Extract the [x, y] coordinate from the center of the cell holding the provided text.  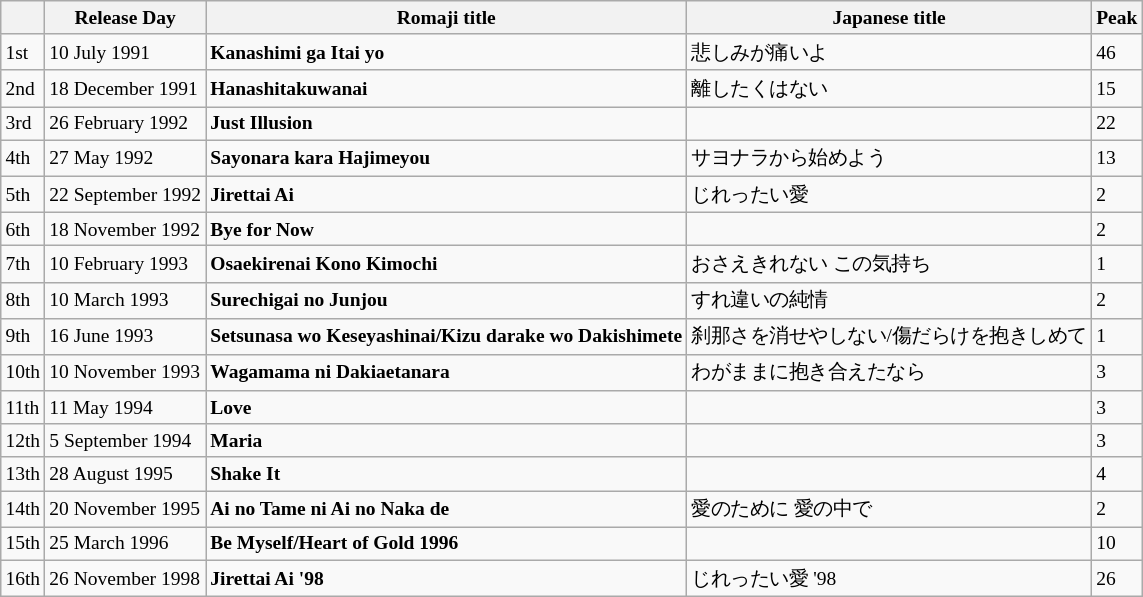
11 May 1994 [126, 408]
おさえきれない この気持ち [890, 264]
26 February 1992 [126, 124]
10 March 1993 [126, 300]
離したくはない [890, 88]
13 [1116, 158]
じれったい愛 '98 [890, 578]
Wagamama ni Dakiaetanara [446, 373]
11th [23, 408]
Just Illusion [446, 124]
Japanese title [890, 18]
Ai no Tame ni Ai no Naka de [446, 509]
4 [1116, 474]
18 December 1991 [126, 88]
Surechigai no Junjou [446, 300]
Shake It [446, 474]
すれ違いの純情 [890, 300]
Jirettai Ai '98 [446, 578]
わがままに抱き合えたなら [890, 373]
4th [23, 158]
13th [23, 474]
8th [23, 300]
じれったい愛 [890, 194]
5th [23, 194]
刹那さを消せやしない/傷だらけを抱きしめて [890, 336]
サヨナラから始めよう [890, 158]
15 [1116, 88]
15th [23, 544]
7th [23, 264]
Setsunasa wo Keseyashinai/Kizu darake wo Dakishimete [446, 336]
Jirettai Ai [446, 194]
9th [23, 336]
Hanashitakuwanai [446, 88]
Bye for Now [446, 228]
Be Myself/Heart of Gold 1996 [446, 544]
18 November 1992 [126, 228]
26 [1116, 578]
12th [23, 440]
悲しみが痛いよ [890, 52]
2nd [23, 88]
3rd [23, 124]
27 May 1992 [126, 158]
5 September 1994 [126, 440]
愛のために 愛の中で [890, 509]
Kanashimi ga Itai yo [446, 52]
10 November 1993 [126, 373]
22 [1116, 124]
25 March 1996 [126, 544]
Romaji title [446, 18]
10 [1116, 544]
Sayonara kara Hajimeyou [446, 158]
28 August 1995 [126, 474]
Love [446, 408]
Osaekirenai Kono Kimochi [446, 264]
16 June 1993 [126, 336]
14th [23, 509]
46 [1116, 52]
6th [23, 228]
20 November 1995 [126, 509]
10 July 1991 [126, 52]
Maria [446, 440]
26 November 1998 [126, 578]
16th [23, 578]
10 February 1993 [126, 264]
22 September 1992 [126, 194]
Release Day [126, 18]
Peak [1116, 18]
1st [23, 52]
10th [23, 373]
